Capture the cell that displays the provided text and extract its (X, Y) central coordinate. 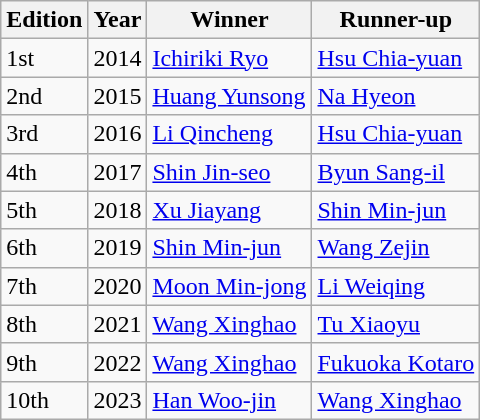
2023 (118, 400)
2015 (118, 96)
Ichiriki Ryo (230, 58)
Runner-up (396, 20)
Fukuoka Kotaro (396, 362)
Wang Zejin (396, 248)
2020 (118, 286)
Na Hyeon (396, 96)
2019 (118, 248)
Han Woo-jin (230, 400)
Winner (230, 20)
2018 (118, 210)
3rd (44, 134)
10th (44, 400)
2021 (118, 324)
Xu Jiayang (230, 210)
5th (44, 210)
Tu Xiaoyu (396, 324)
Byun Sang-il (396, 172)
Shin Jin-seo (230, 172)
9th (44, 362)
2nd (44, 96)
2016 (118, 134)
2022 (118, 362)
Li Qincheng (230, 134)
Li Weiqing (396, 286)
2014 (118, 58)
2017 (118, 172)
Huang Yunsong (230, 96)
Moon Min-jong (230, 286)
Year (118, 20)
8th (44, 324)
4th (44, 172)
1st (44, 58)
6th (44, 248)
Edition (44, 20)
7th (44, 286)
